Search for the cell housing the specified text and yield its [X, Y] center coordinate. 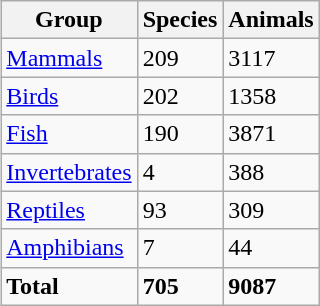
Reptiles [69, 210]
190 [180, 134]
Birds [69, 96]
202 [180, 96]
309 [271, 210]
1358 [271, 96]
209 [180, 58]
44 [271, 248]
Amphibians [69, 248]
388 [271, 172]
3117 [271, 58]
Animals [271, 20]
Group [69, 20]
Mammals [69, 58]
4 [180, 172]
93 [180, 210]
Invertebrates [69, 172]
Total [69, 286]
9087 [271, 286]
Fish [69, 134]
705 [180, 286]
Species [180, 20]
7 [180, 248]
3871 [271, 134]
